From the cell containing the given text, extract its center point as [x, y] coordinate. 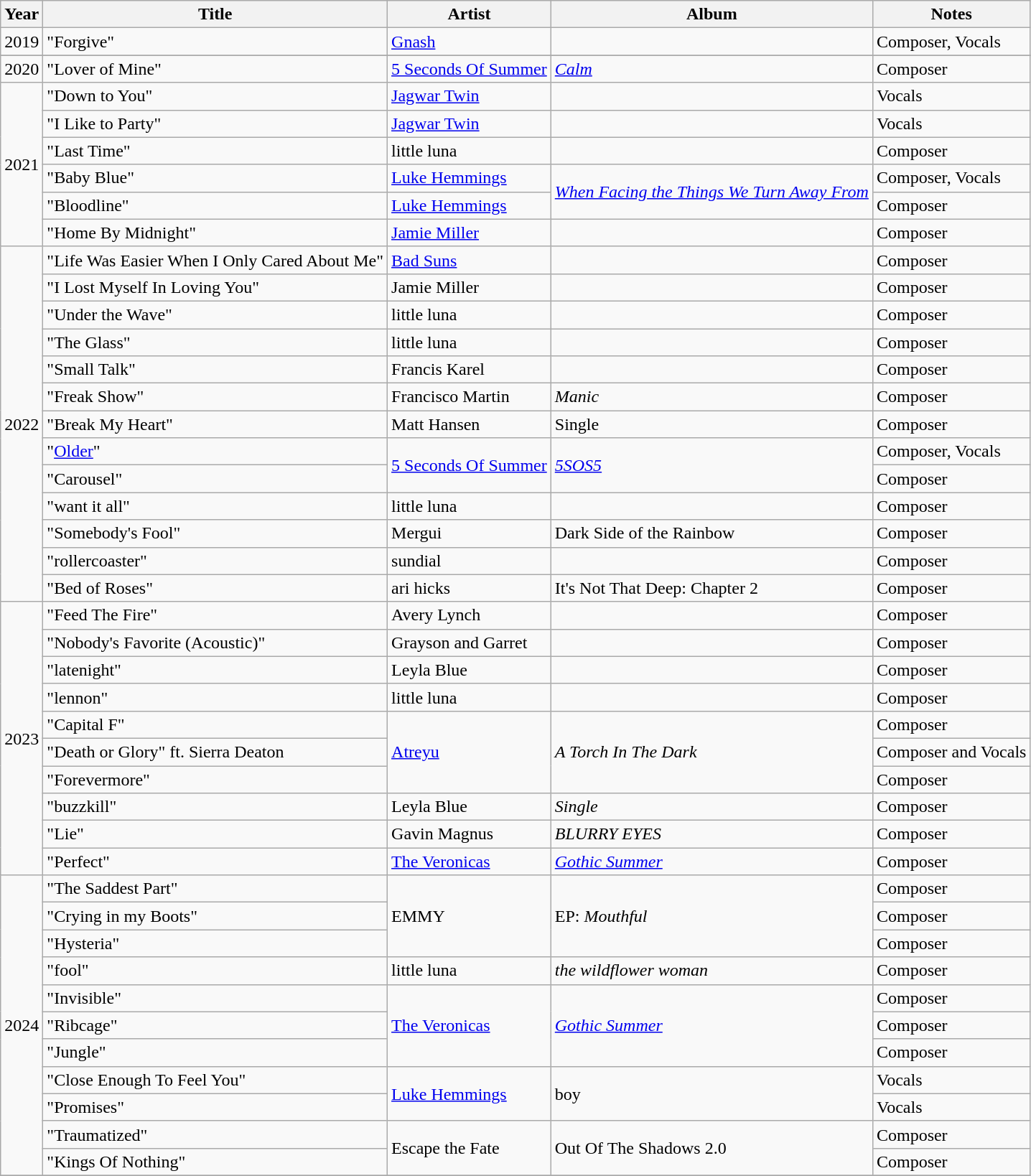
2019 [22, 42]
"Hysteria" [215, 943]
Calm [712, 69]
"Lover of Mine" [215, 69]
"Jungle" [215, 1053]
"Home By Midnight" [215, 233]
"Ribcage" [215, 1025]
"rollercoaster" [215, 561]
"Kings Of Nothing" [215, 1162]
Avery Lynch [470, 615]
"Bed of Roses" [215, 588]
2022 [22, 424]
EP: Mouthful [712, 916]
"The Glass" [215, 342]
2020 [22, 69]
"buzzkill" [215, 807]
Gnash [470, 42]
2023 [22, 738]
"Capital F" [215, 724]
"Crying in my Boots" [215, 916]
Year [22, 14]
It's Not That Deep: Chapter 2 [712, 588]
"The Saddest Part" [215, 889]
Manic [712, 397]
"Bloodline" [215, 205]
Mergui [470, 533]
A Torch In The Dark [712, 752]
Album [712, 14]
Escape the Fate [470, 1148]
"Invisible" [215, 998]
"Perfect" [215, 862]
"Forgive" [215, 42]
"Break My Heart" [215, 424]
Artist [470, 14]
Gavin Magnus [470, 834]
"Older" [215, 452]
"Nobody's Favorite (Acoustic)" [215, 643]
2024 [22, 1025]
Out Of The Shadows 2.0 [712, 1148]
"latenight" [215, 670]
"Death or Glory" ft. Sierra Deaton [215, 752]
"I Lost Myself In Loving You" [215, 287]
Francis Karel [470, 370]
"Lie" [215, 834]
"want it all" [215, 506]
Francisco Martin [470, 397]
EMMY [470, 916]
"Close Enough To Feel You" [215, 1080]
"I Like to Party" [215, 123]
"Down to You" [215, 96]
Notes [951, 14]
ari hicks [470, 588]
Title [215, 14]
"Life Was Easier When I Only Cared About Me" [215, 260]
"Small Talk" [215, 370]
"Baby Blue" [215, 178]
"Feed The Fire" [215, 615]
boy [712, 1093]
Bad Suns [470, 260]
"fool" [215, 971]
"Somebody's Fool" [215, 533]
the wildflower woman [712, 971]
Composer and Vocals [951, 752]
"Last Time" [215, 151]
2021 [22, 164]
Atreyu [470, 752]
Matt Hansen [470, 424]
"Promises" [215, 1107]
Grayson and Garret [470, 643]
"Carousel" [215, 479]
5SOS5 [712, 465]
sundial [470, 561]
"Traumatized" [215, 1134]
"Freak Show" [215, 397]
"lennon" [215, 697]
When Facing the Things We Turn Away From [712, 192]
Dark Side of the Rainbow [712, 533]
"Forevermore" [215, 779]
"Under the Wave" [215, 314]
BLURRY EYES [712, 834]
